Provide the [X, Y] coordinate of the cell's center where the given text is located.  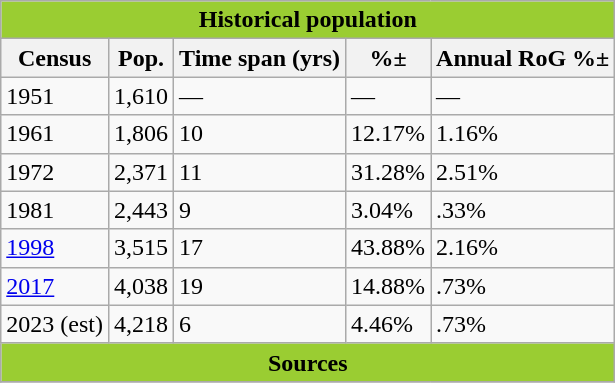
17 [260, 248]
31.28% [388, 172]
1951 [55, 96]
2,443 [140, 210]
1.16% [523, 134]
1998 [55, 248]
6 [260, 324]
Pop. [140, 58]
4,218 [140, 324]
2.16% [523, 248]
43.88% [388, 248]
1981 [55, 210]
Census [55, 58]
2,371 [140, 172]
19 [260, 286]
4,038 [140, 286]
10 [260, 134]
11 [260, 172]
%± [388, 58]
9 [260, 210]
1972 [55, 172]
2023 (est) [55, 324]
12.17% [388, 134]
14.88% [388, 286]
1,610 [140, 96]
Sources [308, 362]
4.46% [388, 324]
2.51% [523, 172]
3,515 [140, 248]
Annual RoG %± [523, 58]
.33% [523, 210]
Historical population [308, 20]
1961 [55, 134]
2017 [55, 286]
1,806 [140, 134]
Time span (yrs) [260, 58]
3.04% [388, 210]
